From the cell containing the given text, extract its center point as (X, Y) coordinate. 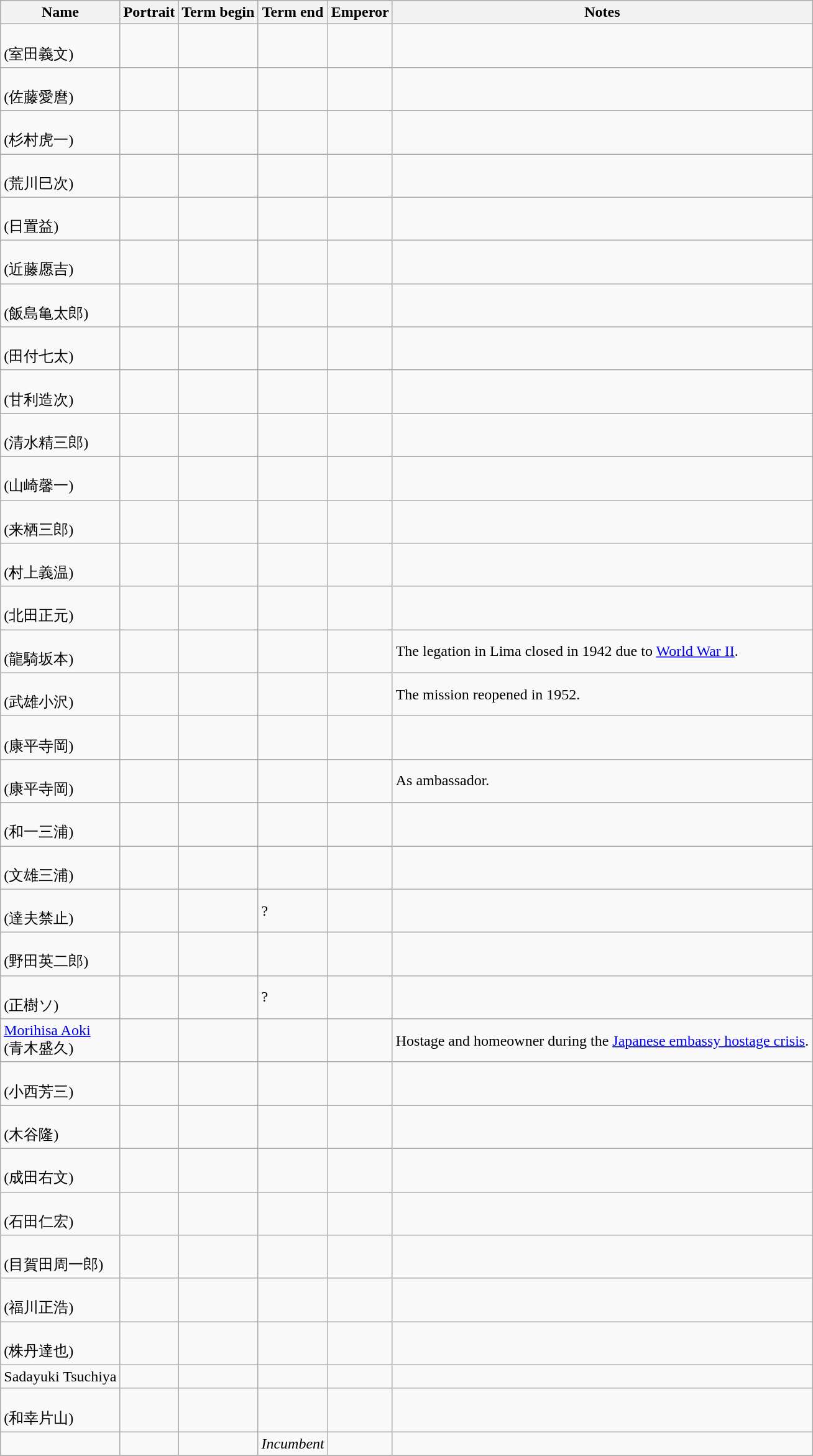
(文雄三浦) (60, 867)
(佐藤愛麿) (60, 89)
(株丹達也) (60, 1343)
The legation in Lima closed in 1942 due to World War II. (602, 652)
Notes (602, 12)
As ambassador. (602, 781)
(達夫禁止) (60, 911)
(木谷隆) (60, 1127)
Name (60, 12)
Hostage and homeowner during the Japanese embassy hostage crisis. (602, 1041)
Term end (293, 12)
The mission reopened in 1952. (602, 694)
(和一三浦) (60, 824)
(杉村虎一) (60, 132)
(目賀田周一郎) (60, 1257)
(野田英二郎) (60, 954)
(近藤愿吉) (60, 262)
Incumbent (293, 1444)
(武雄小沢) (60, 694)
(日置益) (60, 219)
Portrait (149, 12)
(山崎馨一) (60, 478)
(北田正元) (60, 608)
(甘利造次) (60, 392)
Emperor (360, 12)
(清水精三郎) (60, 435)
(福川正浩) (60, 1300)
(龍騎坂本) (60, 652)
Morihisa Aoki(青木盛久) (60, 1041)
(飯島亀太郎) (60, 305)
(室田義文) (60, 46)
(成田右文) (60, 1170)
(正樹ソ) (60, 997)
(石田仁宏) (60, 1214)
(小西芳三) (60, 1084)
Term begin (218, 12)
(村上義温) (60, 565)
(荒川巳次) (60, 176)
Sadayuki Tsuchiya (60, 1376)
(和幸片山) (60, 1410)
(来栖三郎) (60, 522)
(田付七太) (60, 349)
